Output the [x, y] coordinate of the center of the cell containing the given text.  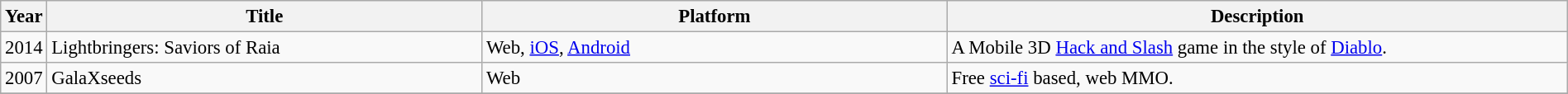
Web, iOS, Android [715, 48]
Web [715, 78]
Platform [715, 16]
2007 [24, 78]
Lightbringers: Saviors of Raia [265, 48]
Year [24, 16]
Title [265, 16]
2014 [24, 48]
Free sci-fi based, web MMO. [1257, 78]
GalaXseeds [265, 78]
Description [1257, 16]
A Mobile 3D Hack and Slash game in the style of Diablo. [1257, 48]
